Capture the cell that displays the provided text and extract its (x, y) central coordinate. 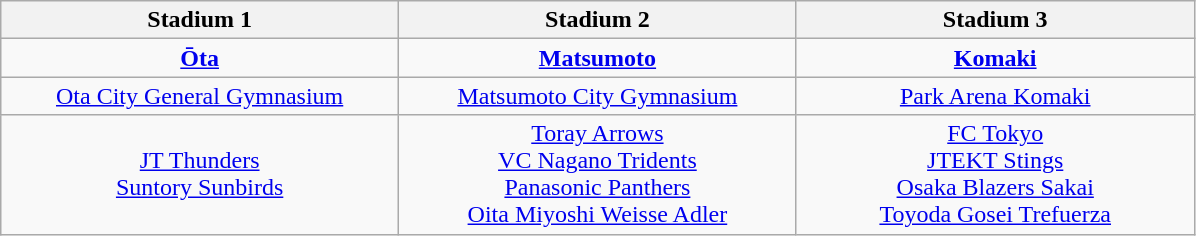
Komaki (995, 58)
FC Tokyo JTEKT StingsOsaka Blazers SakaiToyoda Gosei Trefuerza (995, 174)
Ota City General Gymnasium (200, 96)
Stadium 3 (995, 20)
Toray ArrowsVC Nagano TridentsPanasonic PanthersOita Miyoshi Weisse Adler (598, 174)
Ōta (200, 58)
Matsumoto City Gymnasium (598, 96)
Stadium 1 (200, 20)
Stadium 2 (598, 20)
JT ThundersSuntory Sunbirds (200, 174)
Park Arena Komaki (995, 96)
Matsumoto (598, 58)
